Provide the [X, Y] coordinate of the cell's center where the given text is located.  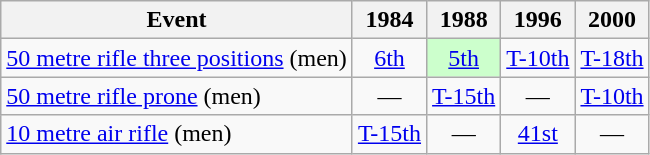
10 metre air rifle (men) [177, 134]
5th [464, 58]
1988 [464, 20]
1996 [538, 20]
T-18th [612, 58]
6th [389, 58]
2000 [612, 20]
41st [538, 134]
50 metre rifle prone (men) [177, 96]
1984 [389, 20]
50 metre rifle three positions (men) [177, 58]
Event [177, 20]
